Find where the given text appears and provide that cell's center as [X, Y] coordinate. 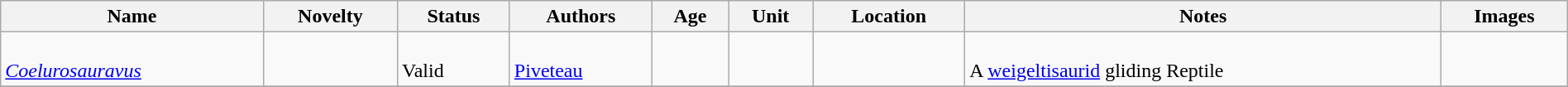
Notes [1203, 17]
Age [690, 17]
Name [132, 17]
Authors [581, 17]
Piveteau [581, 60]
Unit [771, 17]
Status [454, 17]
A weigeltisaurid gliding Reptile [1203, 60]
Location [889, 17]
Coelurosauravus [132, 60]
Images [1505, 17]
Valid [454, 60]
Novelty [330, 17]
